Scan for the cell matching the given text and deliver its [x, y] coordinate at center. 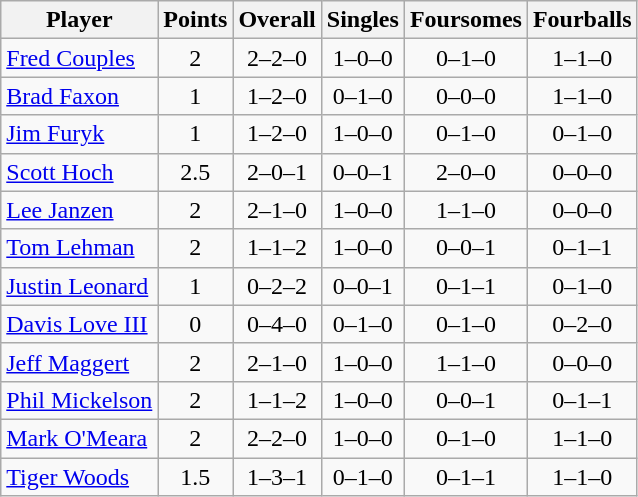
0–4–0 [277, 324]
Tiger Woods [80, 477]
0–2–2 [277, 286]
Brad Faxon [80, 96]
Phil Mickelson [80, 400]
Points [196, 20]
Player [80, 20]
2–0–0 [466, 172]
Mark O'Meara [80, 438]
Justin Leonard [80, 286]
1–3–1 [277, 477]
0–2–0 [582, 324]
Singles [362, 20]
Tom Lehman [80, 248]
Fourballs [582, 20]
Fred Couples [80, 58]
Davis Love III [80, 324]
0 [196, 324]
2.5 [196, 172]
Scott Hoch [80, 172]
Jim Furyk [80, 134]
Lee Janzen [80, 210]
Jeff Maggert [80, 362]
Overall [277, 20]
2–0–1 [277, 172]
1.5 [196, 477]
Foursomes [466, 20]
